Extract the [x, y] coordinate from the center of the cell holding the provided text.  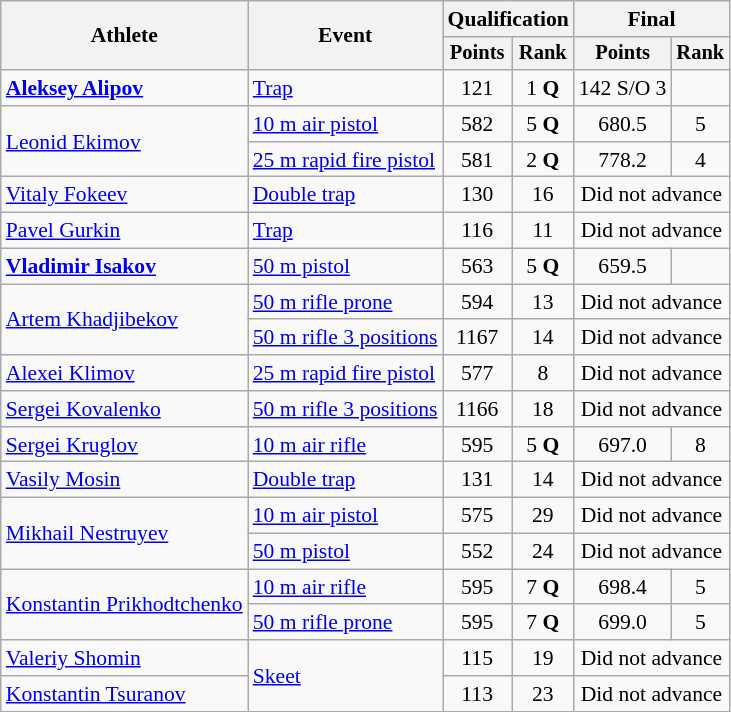
Athlete [124, 36]
680.5 [623, 124]
Qualification [508, 19]
24 [543, 552]
778.2 [623, 160]
Final [652, 19]
Konstantin Tsuranov [124, 694]
563 [478, 267]
659.5 [623, 267]
Artem Khadjibekov [124, 320]
23 [543, 694]
Vasily Mosin [124, 480]
1166 [478, 409]
594 [478, 302]
142 S/O 3 [623, 88]
Skeet [346, 676]
Konstantin Prikhodtchenko [124, 604]
121 [478, 88]
Vladimir Isakov [124, 267]
577 [478, 373]
130 [478, 195]
18 [543, 409]
Sergei Kruglov [124, 445]
116 [478, 231]
Mikhail Nestruyev [124, 534]
Vitaly Fokeev [124, 195]
16 [543, 195]
552 [478, 552]
Valeriy Shomin [124, 658]
113 [478, 694]
Leonid Ekimov [124, 142]
699.0 [623, 623]
2 Q [543, 160]
13 [543, 302]
115 [478, 658]
11 [543, 231]
Event [346, 36]
697.0 [623, 445]
575 [478, 516]
1167 [478, 338]
698.4 [623, 587]
1 Q [543, 88]
Alexei Klimov [124, 373]
582 [478, 124]
131 [478, 480]
Sergei Kovalenko [124, 409]
581 [478, 160]
19 [543, 658]
Aleksey Alipov [124, 88]
Pavel Gurkin [124, 231]
4 [700, 160]
29 [543, 516]
